For the text-containing cell, return its midpoint in [x, y] coordinate format. 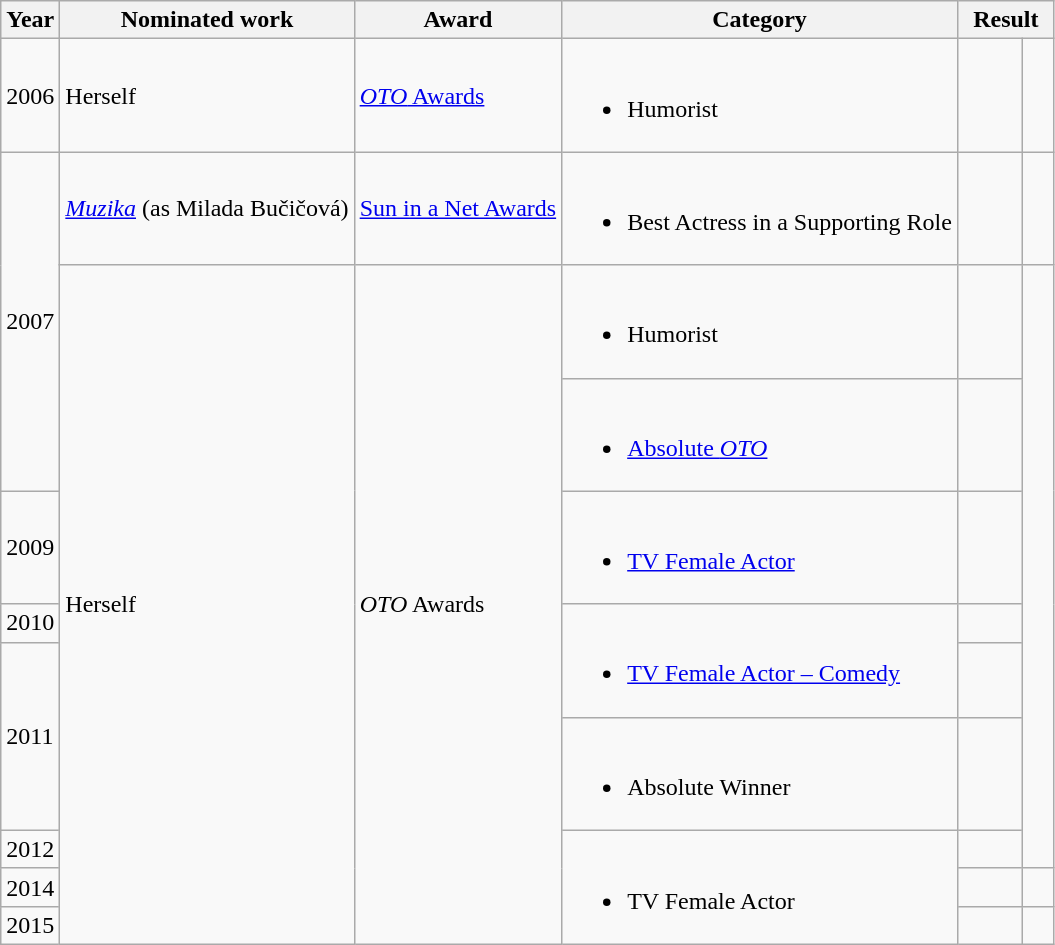
2014 [30, 887]
2012 [30, 849]
Nominated work [207, 20]
Sun in a Net Awards [458, 208]
2007 [30, 322]
2015 [30, 925]
2010 [30, 623]
Result [1006, 20]
Award [458, 20]
2006 [30, 96]
Muzika (as Milada Bučičová) [207, 208]
Category [760, 20]
Absolute OTO [760, 434]
TV Female Actor – Comedy [760, 660]
2011 [30, 736]
Year [30, 20]
Absolute Winner [760, 774]
2009 [30, 548]
Best Actress in a Supporting Role [760, 208]
